Find where the given text appears and provide that cell's center as (X, Y) coordinate. 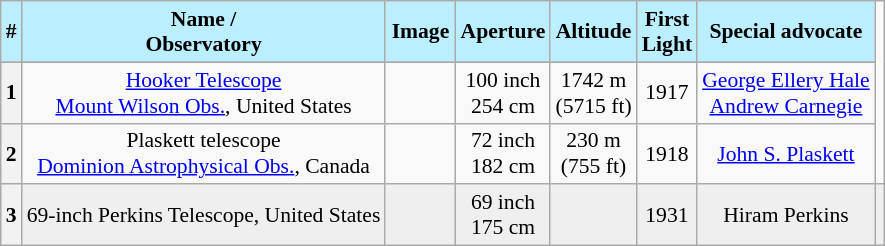
1918 (668, 154)
100 inch 254 cm (504, 92)
Plaskett telescope Dominion Astrophysical Obs., Canada (204, 154)
Name / Observatory (204, 32)
1931 (668, 216)
George Ellery Hale Andrew Carnegie (786, 92)
Special advocate (786, 32)
# (12, 32)
69-inch Perkins Telescope, United States (204, 216)
Hooker Telescope Mount Wilson Obs., United States (204, 92)
3 (12, 216)
Image (420, 32)
2 (12, 154)
72 inch 182 cm (504, 154)
John S. Plaskett (786, 154)
1 (12, 92)
First Light (668, 32)
69 inch 175 cm (504, 216)
230 m (755 ft) (593, 154)
1742 m (5715 ft) (593, 92)
1917 (668, 92)
Hiram Perkins (786, 216)
Altitude (593, 32)
Aperture (504, 32)
